Extract the (X, Y) coordinate from the center of the cell holding the provided text.  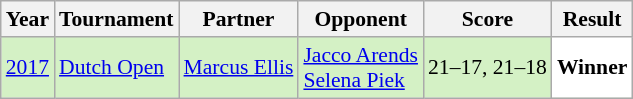
Winner (592, 68)
Jacco Arends Selena Piek (360, 68)
2017 (28, 68)
Year (28, 19)
Result (592, 19)
Partner (239, 19)
Tournament (116, 19)
Marcus Ellis (239, 68)
Opponent (360, 19)
Dutch Open (116, 68)
21–17, 21–18 (488, 68)
Score (488, 19)
